Search for the cell housing the specified text and yield its [X, Y] center coordinate. 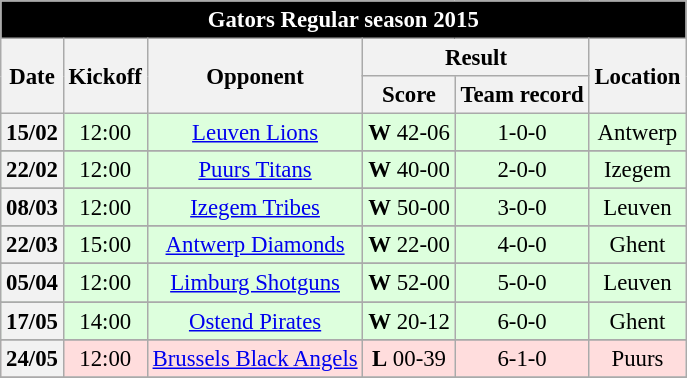
Leuven Lions [255, 133]
22/03 [32, 245]
Puurs [638, 358]
W 42-06 [409, 133]
Antwerp Diamonds [255, 245]
W 20-12 [409, 321]
Kickoff [105, 76]
Score [409, 95]
W 22-00 [409, 245]
Gators Regular season 2015 [344, 20]
W 50-00 [409, 208]
5-0-0 [522, 283]
Opponent [255, 76]
Brussels Black Angels [255, 358]
3-0-0 [522, 208]
Date [32, 76]
2-0-0 [522, 170]
Location [638, 76]
W 52-00 [409, 283]
Antwerp [638, 133]
L 00-39 [409, 358]
6-0-0 [522, 321]
17/05 [32, 321]
4-0-0 [522, 245]
Izegem [638, 170]
15:00 [105, 245]
Puurs Titans [255, 170]
W 40-00 [409, 170]
Result [476, 58]
05/04 [32, 283]
22/02 [32, 170]
24/05 [32, 358]
Team record [522, 95]
14:00 [105, 321]
Limburg Shotguns [255, 283]
6-1-0 [522, 358]
Ostend Pirates [255, 321]
15/02 [32, 133]
08/03 [32, 208]
1-0-0 [522, 133]
Izegem Tribes [255, 208]
